Determine the (x, y) coordinate at the center of the cell enclosing the given text.  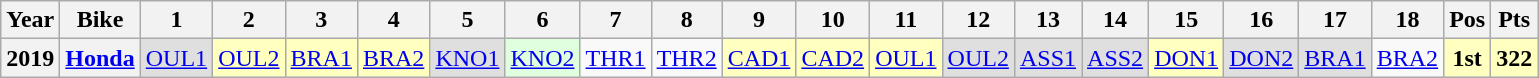
CAD1 (759, 58)
DON1 (1186, 58)
10 (833, 20)
8 (686, 20)
Bike (100, 20)
1st (1468, 58)
322 (1514, 58)
15 (1186, 20)
6 (542, 20)
ASS1 (1048, 58)
KNO2 (542, 58)
11 (906, 20)
5 (468, 20)
Pts (1514, 20)
16 (1262, 20)
2019 (30, 58)
Year (30, 20)
14 (1116, 20)
17 (1335, 20)
Honda (100, 58)
Pos (1468, 20)
7 (616, 20)
9 (759, 20)
12 (978, 20)
ASS2 (1116, 58)
1 (176, 20)
13 (1048, 20)
THR2 (686, 58)
4 (393, 20)
DON2 (1262, 58)
KNO1 (468, 58)
18 (1407, 20)
THR1 (616, 58)
3 (321, 20)
2 (249, 20)
CAD2 (833, 58)
